Return [x, y] of the center of cell containing provided text 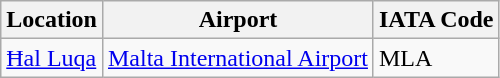
MLA [436, 58]
Ħal Luqa [52, 58]
IATA Code [436, 20]
Malta International Airport [238, 58]
Airport [238, 20]
Location [52, 20]
